Determine the [X, Y] coordinate at the center of the cell enclosing the given text.  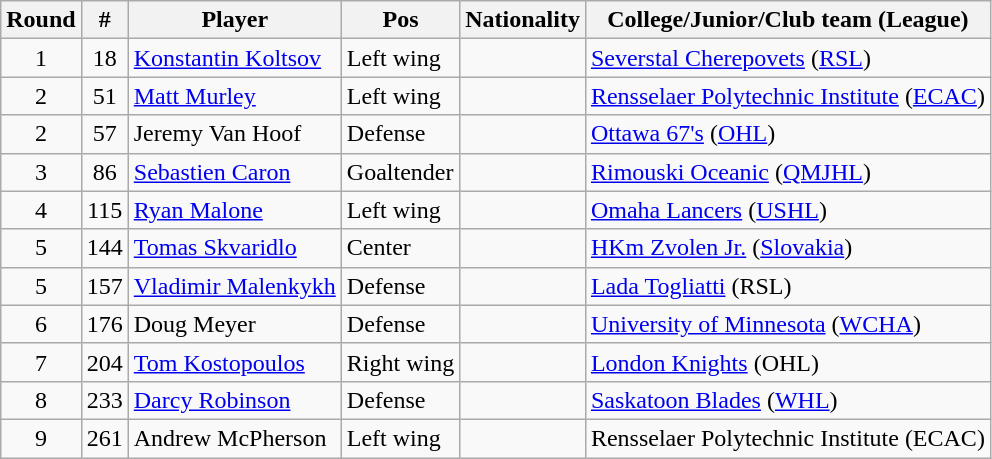
Darcy Robinson [234, 400]
7 [41, 362]
9 [41, 438]
Jeremy Van Hoof [234, 134]
Vladimir Malenkykh [234, 286]
Omaha Lancers (USHL) [788, 210]
London Knights (OHL) [788, 362]
Center [400, 248]
Severstal Cherepovets (RSL) [788, 58]
1 [41, 58]
8 [41, 400]
Lada Togliatti (RSL) [788, 286]
261 [104, 438]
3 [41, 172]
Sebastien Caron [234, 172]
57 [104, 134]
Pos [400, 20]
157 [104, 286]
Doug Meyer [234, 324]
Tomas Skvaridlo [234, 248]
115 [104, 210]
Saskatoon Blades (WHL) [788, 400]
Round [41, 20]
Nationality [523, 20]
Right wing [400, 362]
Rimouski Oceanic (QMJHL) [788, 172]
204 [104, 362]
18 [104, 58]
Konstantin Koltsov [234, 58]
Andrew McPherson [234, 438]
Goaltender [400, 172]
233 [104, 400]
Player [234, 20]
College/Junior/Club team (League) [788, 20]
4 [41, 210]
86 [104, 172]
# [104, 20]
Matt Murley [234, 96]
Ryan Malone [234, 210]
Ottawa 67's (OHL) [788, 134]
HKm Zvolen Jr. (Slovakia) [788, 248]
6 [41, 324]
144 [104, 248]
51 [104, 96]
176 [104, 324]
Tom Kostopoulos [234, 362]
University of Minnesota (WCHA) [788, 324]
